Provide the [x, y] coordinate of the cell's center where the given text is located.  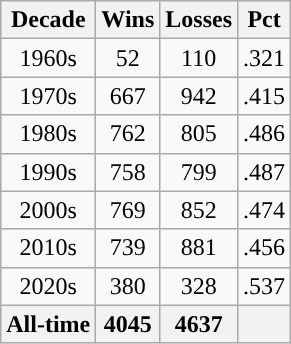
852 [199, 210]
2020s [48, 286]
762 [128, 134]
799 [199, 172]
.474 [264, 210]
4637 [199, 324]
.486 [264, 134]
881 [199, 248]
1990s [48, 172]
4045 [128, 324]
380 [128, 286]
.537 [264, 286]
739 [128, 248]
328 [199, 286]
.415 [264, 96]
Losses [199, 20]
Pct [264, 20]
52 [128, 58]
758 [128, 172]
All-time [48, 324]
.487 [264, 172]
667 [128, 96]
1970s [48, 96]
.456 [264, 248]
2000s [48, 210]
2010s [48, 248]
Wins [128, 20]
942 [199, 96]
1960s [48, 58]
1980s [48, 134]
Decade [48, 20]
110 [199, 58]
805 [199, 134]
.321 [264, 58]
769 [128, 210]
